For the text-containing cell, return its midpoint in (x, y) coordinate format. 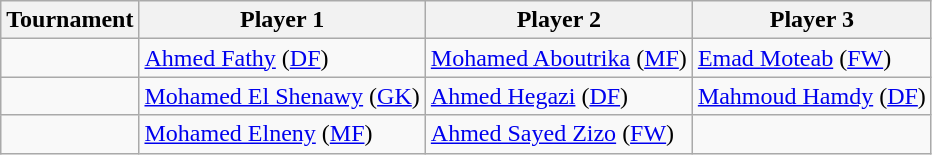
Mohamed El Shenawy (GK) (282, 96)
Ahmed Fathy (DF) (282, 58)
Ahmed Hegazi (DF) (558, 96)
Ahmed Sayed Zizo (FW) (558, 134)
Mohamed Aboutrika (MF) (558, 58)
Player 1 (282, 20)
Mohamed Elneny (MF) (282, 134)
Player 2 (558, 20)
Player 3 (812, 20)
Tournament (70, 20)
Mahmoud Hamdy (DF) (812, 96)
Emad Moteab (FW) (812, 58)
